Pinpoint the cell where the given text exists, returning its (x, y) midpoint coordinate. 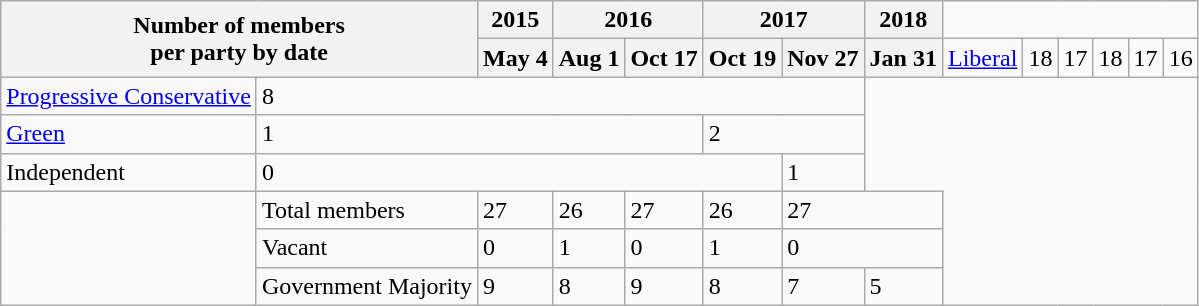
Oct 19 (742, 58)
7 (823, 286)
5 (903, 286)
Total members (366, 210)
2017 (784, 20)
Oct 17 (664, 58)
2018 (903, 20)
2016 (628, 20)
2015 (515, 20)
Jan 31 (903, 58)
2 (784, 134)
Nov 27 (823, 58)
Number of membersper party by date (240, 39)
Government Majority (366, 286)
Independent (129, 172)
Green (129, 134)
Liberal (982, 58)
Vacant (366, 248)
Progressive Conservative (129, 96)
16 (1180, 58)
Aug 1 (589, 58)
May 4 (515, 58)
